Find where the given text appears and provide that cell's center as (X, Y) coordinate. 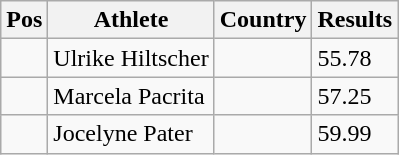
Pos (24, 20)
57.25 (355, 96)
Jocelyne Pater (131, 134)
Ulrike Hiltscher (131, 58)
Athlete (131, 20)
55.78 (355, 58)
Marcela Pacrita (131, 96)
Country (263, 20)
59.99 (355, 134)
Results (355, 20)
